For the text-containing cell, return its midpoint in [X, Y] coordinate format. 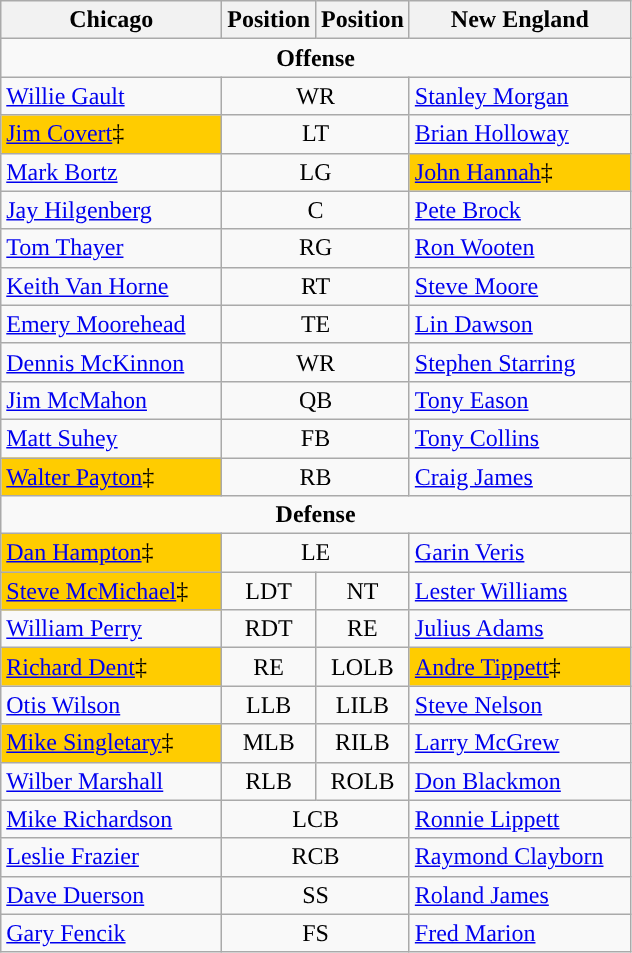
Gary Fencik [112, 933]
NT [363, 591]
Willie Gault [112, 96]
Dave Duerson [112, 895]
William Perry [112, 629]
Ron Wooten [520, 248]
TE [316, 324]
Don Blackmon [520, 781]
Ronnie Lippett [520, 819]
LE [316, 553]
Jay Hilgenberg [112, 210]
Mark Bortz [112, 172]
Steve McMichael‡ [112, 591]
Tony Collins [520, 438]
Garin Veris [520, 553]
Stephen Starring [520, 362]
LG [316, 172]
Stanley Morgan [520, 96]
Emery Moorehead [112, 324]
Chicago [112, 20]
Dan Hampton‡ [112, 553]
RG [316, 248]
Matt Suhey [112, 438]
Dennis McKinnon [112, 362]
LLB [269, 705]
Lester Williams [520, 591]
ROLB [363, 781]
LILB [363, 705]
C [316, 210]
RT [316, 286]
RLB [269, 781]
Julius Adams [520, 629]
FB [316, 438]
Steve Moore [520, 286]
LCB [316, 819]
MLB [269, 743]
New England [520, 20]
Mike Singletary‡ [112, 743]
Craig James [520, 477]
Lin Dawson [520, 324]
RCB [316, 857]
Raymond Clayborn [520, 857]
RDT [269, 629]
Keith Van Horne [112, 286]
John Hannah‡ [520, 172]
RILB [363, 743]
Walter Payton‡ [112, 477]
Leslie Frazier [112, 857]
Jim Covert‡ [112, 134]
LOLB [363, 667]
Richard Dent‡ [112, 667]
LDT [269, 591]
Brian Holloway [520, 134]
QB [316, 400]
FS [316, 933]
Andre Tippett‡ [520, 667]
Wilber Marshall [112, 781]
Fred Marion [520, 933]
Roland James [520, 895]
Offense [316, 58]
Defense [316, 515]
LT [316, 134]
Mike Richardson [112, 819]
RB [316, 477]
SS [316, 895]
Tom Thayer [112, 248]
Jim McMahon [112, 400]
Tony Eason [520, 400]
Steve Nelson [520, 705]
Larry McGrew [520, 743]
Pete Brock [520, 210]
Otis Wilson [112, 705]
